Output the (X, Y) coordinate of the center of the cell containing the given text.  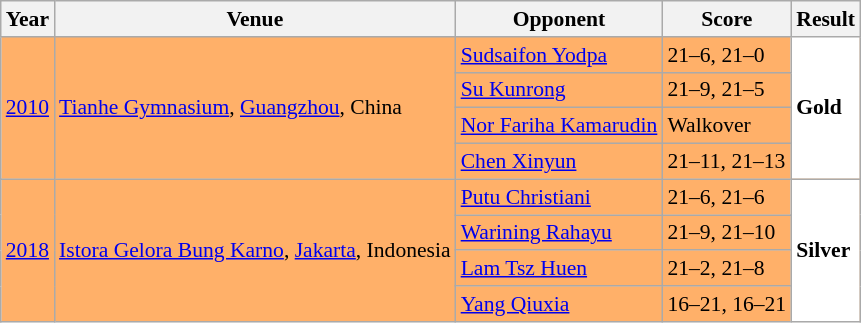
Istora Gelora Bung Karno, Jakarta, Indonesia (255, 250)
16–21, 16–21 (726, 304)
Gold (826, 108)
Result (826, 19)
21–9, 21–5 (726, 90)
Venue (255, 19)
Su Kunrong (560, 90)
2018 (28, 250)
Putu Christiani (560, 197)
Sudsaifon Yodpa (560, 55)
Chen Xinyun (560, 162)
21–9, 21–10 (726, 233)
2010 (28, 108)
21–6, 21–6 (726, 197)
Year (28, 19)
21–11, 21–13 (726, 162)
Lam Tsz Huen (560, 269)
Nor Fariha Kamarudin (560, 126)
Silver (826, 250)
Tianhe Gymnasium, Guangzhou, China (255, 108)
Yang Qiuxia (560, 304)
21–6, 21–0 (726, 55)
Score (726, 19)
Walkover (726, 126)
Warining Rahayu (560, 233)
21–2, 21–8 (726, 269)
Opponent (560, 19)
